Locate the cell with the specified text and output its [X, Y] center coordinate. 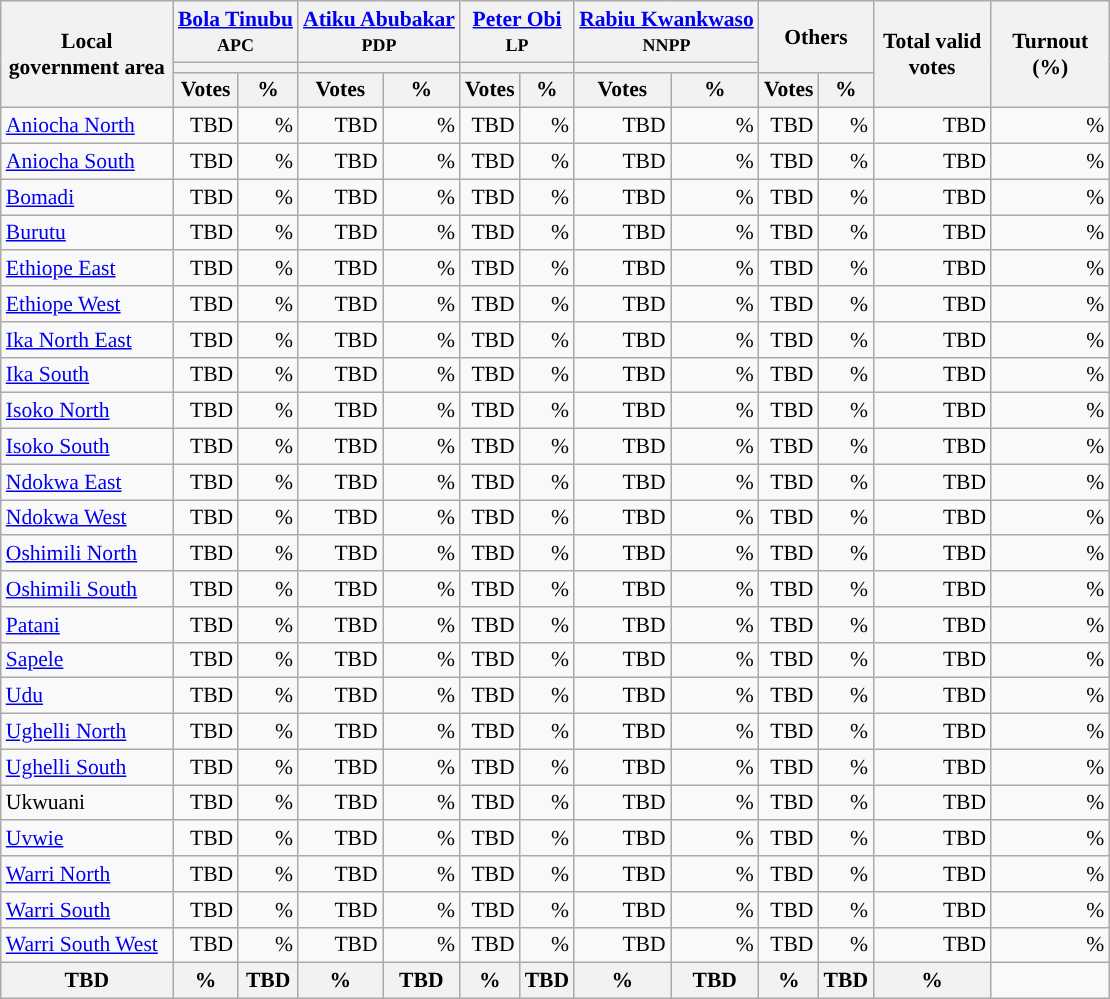
Bomadi [87, 197]
Turnout (%) [1050, 54]
Udu [87, 696]
Warri North [87, 874]
Aniocha North [87, 126]
Uvwie [87, 839]
Ughelli South [87, 767]
Aniocha South [87, 162]
Rabiu KwankwasoNNPP [666, 32]
Local government area [87, 54]
Atiku AbubakarPDP [379, 32]
Bola TinubuAPC [236, 32]
Oshimili North [87, 554]
Ukwuani [87, 803]
Ndokwa East [87, 482]
Total valid votes [932, 54]
Warri South [87, 910]
Isoko South [87, 447]
Ethiope West [87, 304]
Ndokwa West [87, 518]
Ika South [87, 375]
Others [816, 36]
Oshimili South [87, 589]
Ika North East [87, 340]
Peter ObiLP [517, 32]
Ughelli North [87, 732]
Ethiope East [87, 269]
Warri South West [87, 945]
Patani [87, 625]
Sapele [87, 660]
Isoko North [87, 411]
Burutu [87, 233]
